Locate the cell with the specified text and output its (X, Y) center coordinate. 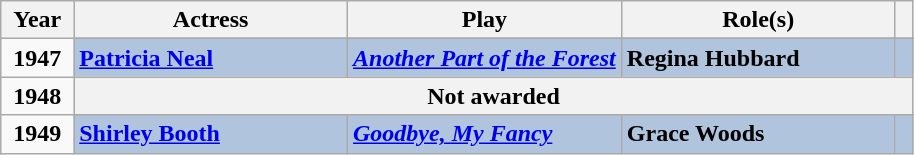
Patricia Neal (211, 58)
1949 (38, 134)
Play (485, 20)
Goodbye, My Fancy (485, 134)
Another Part of the Forest (485, 58)
1948 (38, 96)
Role(s) (758, 20)
Not awarded (494, 96)
Shirley Booth (211, 134)
Regina Hubbard (758, 58)
Actress (211, 20)
1947 (38, 58)
Grace Woods (758, 134)
Year (38, 20)
